Capture the cell that displays the provided text and extract its (x, y) central coordinate. 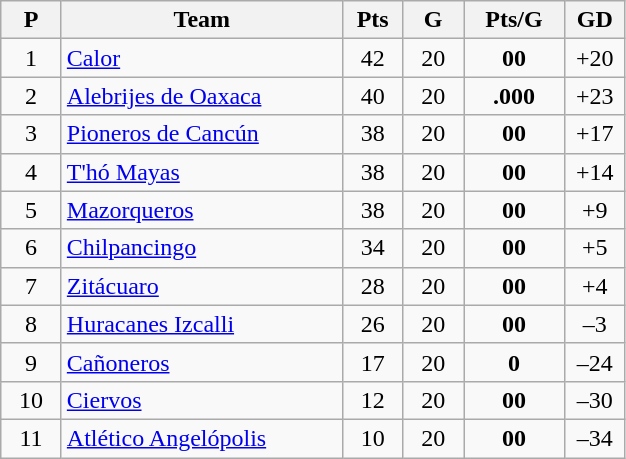
.000 (514, 96)
Calor (202, 58)
34 (372, 248)
3 (32, 134)
+20 (596, 58)
9 (32, 362)
G (434, 20)
+5 (596, 248)
Chilpancingo (202, 248)
5 (32, 210)
+9 (596, 210)
–24 (596, 362)
–30 (596, 400)
+17 (596, 134)
GD (596, 20)
Zitácuaro (202, 286)
Pioneros de Cancún (202, 134)
P (32, 20)
8 (32, 324)
+4 (596, 286)
Alebrijes de Oaxaca (202, 96)
4 (32, 172)
0 (514, 362)
17 (372, 362)
–34 (596, 438)
11 (32, 438)
40 (372, 96)
Cañoneros (202, 362)
12 (372, 400)
7 (32, 286)
Mazorqueros (202, 210)
26 (372, 324)
Pts (372, 20)
1 (32, 58)
Atlético Angelópolis (202, 438)
28 (372, 286)
+14 (596, 172)
Ciervos (202, 400)
–3 (596, 324)
Pts/G (514, 20)
T'hó Mayas (202, 172)
2 (32, 96)
+23 (596, 96)
Huracanes Izcalli (202, 324)
42 (372, 58)
Team (202, 20)
6 (32, 248)
